For the text-containing cell, return its midpoint in (X, Y) coordinate format. 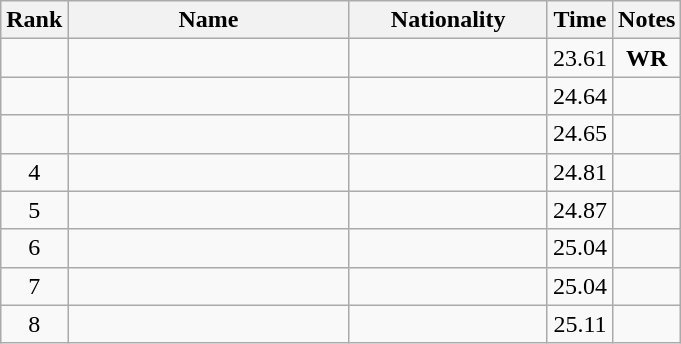
Name (208, 20)
24.65 (580, 134)
24.81 (580, 172)
WR (647, 58)
8 (34, 324)
Rank (34, 20)
6 (34, 248)
7 (34, 286)
Notes (647, 20)
Nationality (448, 20)
24.87 (580, 210)
23.61 (580, 58)
24.64 (580, 96)
Time (580, 20)
4 (34, 172)
5 (34, 210)
25.11 (580, 324)
